Detect which cell encompasses the target text, then output its (x, y) center coordinate. 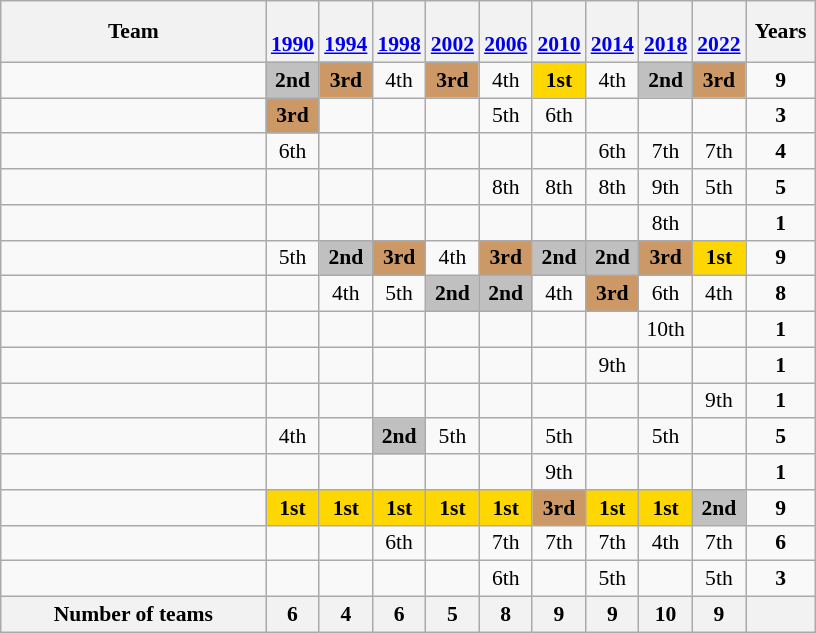
2006 (506, 32)
Team (134, 32)
2018 (666, 32)
2002 (452, 32)
2022 (718, 32)
Number of teams (134, 615)
1994 (346, 32)
2014 (612, 32)
1998 (398, 32)
Years (781, 32)
10 (666, 615)
10th (666, 330)
2010 (558, 32)
1990 (292, 32)
